Find where the given text appears and provide that cell's center as [X, Y] coordinate. 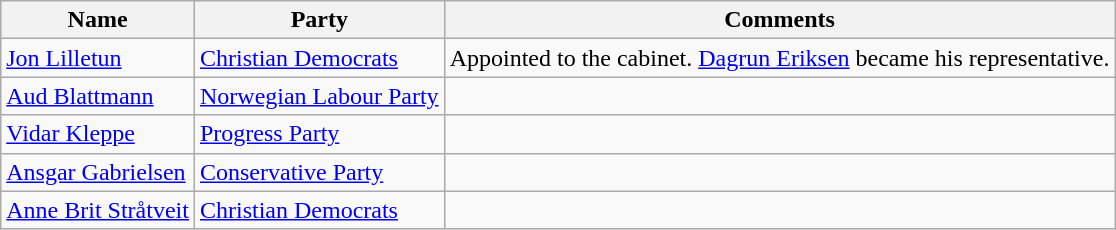
Progress Party [319, 134]
Anne Brit Stråtveit [98, 210]
Appointed to the cabinet. Dagrun Eriksen became his representative. [780, 58]
Vidar Kleppe [98, 134]
Comments [780, 20]
Ansgar Gabrielsen [98, 172]
Jon Lilletun [98, 58]
Name [98, 20]
Aud Blattmann [98, 96]
Conservative Party [319, 172]
Norwegian Labour Party [319, 96]
Party [319, 20]
